Pinpoint the cell where the given text exists, returning its [X, Y] midpoint coordinate. 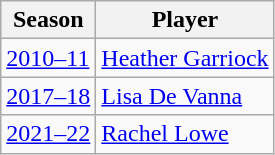
2010–11 [48, 58]
Player [185, 20]
Season [48, 20]
2021–22 [48, 134]
2017–18 [48, 96]
Rachel Lowe [185, 134]
Lisa De Vanna [185, 96]
Heather Garriock [185, 58]
